Provide the [X, Y] coordinate of the cell's center where the given text is located.  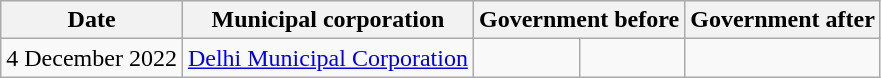
Delhi Municipal Corporation [328, 58]
Municipal corporation [328, 20]
4 December 2022 [92, 58]
Government after [783, 20]
Date [92, 20]
Government before [578, 20]
